Return the (X, Y) coordinate for the center point of the cell that contains the specified text.  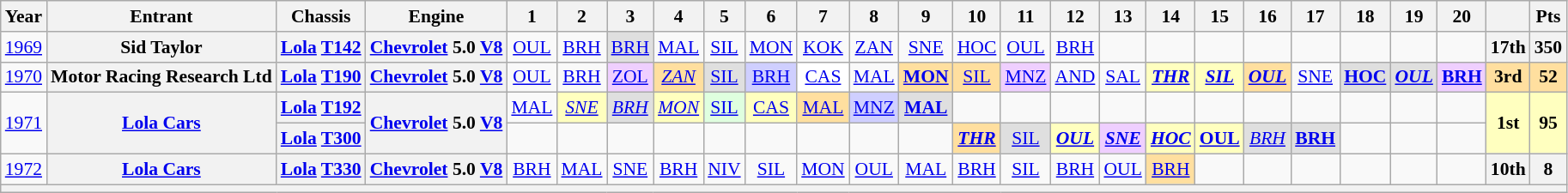
Engine (436, 16)
16 (1267, 16)
10 (977, 16)
Lola T192 (321, 108)
Motor Racing Research Ltd (161, 77)
19 (1413, 16)
12 (1075, 16)
1972 (24, 169)
Sid Taylor (161, 47)
Lola T300 (321, 139)
350 (1549, 47)
3rd (1508, 77)
10th (1508, 169)
Lola T330 (321, 169)
3 (630, 16)
20 (1462, 16)
1970 (24, 77)
Lola T190 (321, 77)
2 (581, 16)
17 (1316, 16)
Entrant (161, 16)
AND (1075, 77)
KOK (823, 47)
95 (1549, 124)
9 (926, 16)
NIV (724, 169)
11 (1025, 16)
ZOL (630, 77)
Chassis (321, 16)
17th (1508, 47)
7 (823, 16)
1st (1508, 124)
1971 (24, 124)
15 (1219, 16)
SAL (1122, 77)
13 (1122, 16)
1969 (24, 47)
52 (1549, 77)
6 (771, 16)
Year (24, 16)
5 (724, 16)
Lola T142 (321, 47)
14 (1171, 16)
4 (678, 16)
18 (1365, 16)
1 (532, 16)
Pts (1549, 16)
